Provide the (x, y) coordinate of the cell's center where the given text is located.  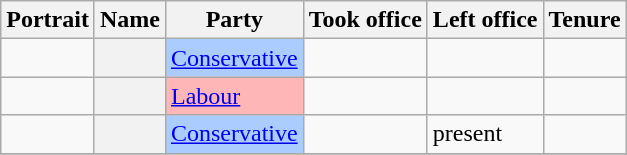
Name (130, 20)
Party (234, 20)
present (485, 134)
Left office (485, 20)
Took office (365, 20)
Portrait (48, 20)
Labour (234, 96)
Tenure (584, 20)
